Output the (x, y) coordinate of the center of the cell containing the given text.  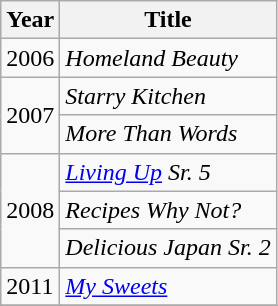
Title (168, 20)
Living Up Sr. 5 (168, 172)
Delicious Japan Sr. 2 (168, 248)
2006 (30, 58)
Homeland Beauty (168, 58)
Starry Kitchen (168, 96)
2007 (30, 115)
2008 (30, 210)
More Than Words (168, 134)
My Sweets (168, 286)
Year (30, 20)
Recipes Why Not? (168, 210)
2011 (30, 286)
